Output the [x, y] coordinate of the center of the cell containing the given text.  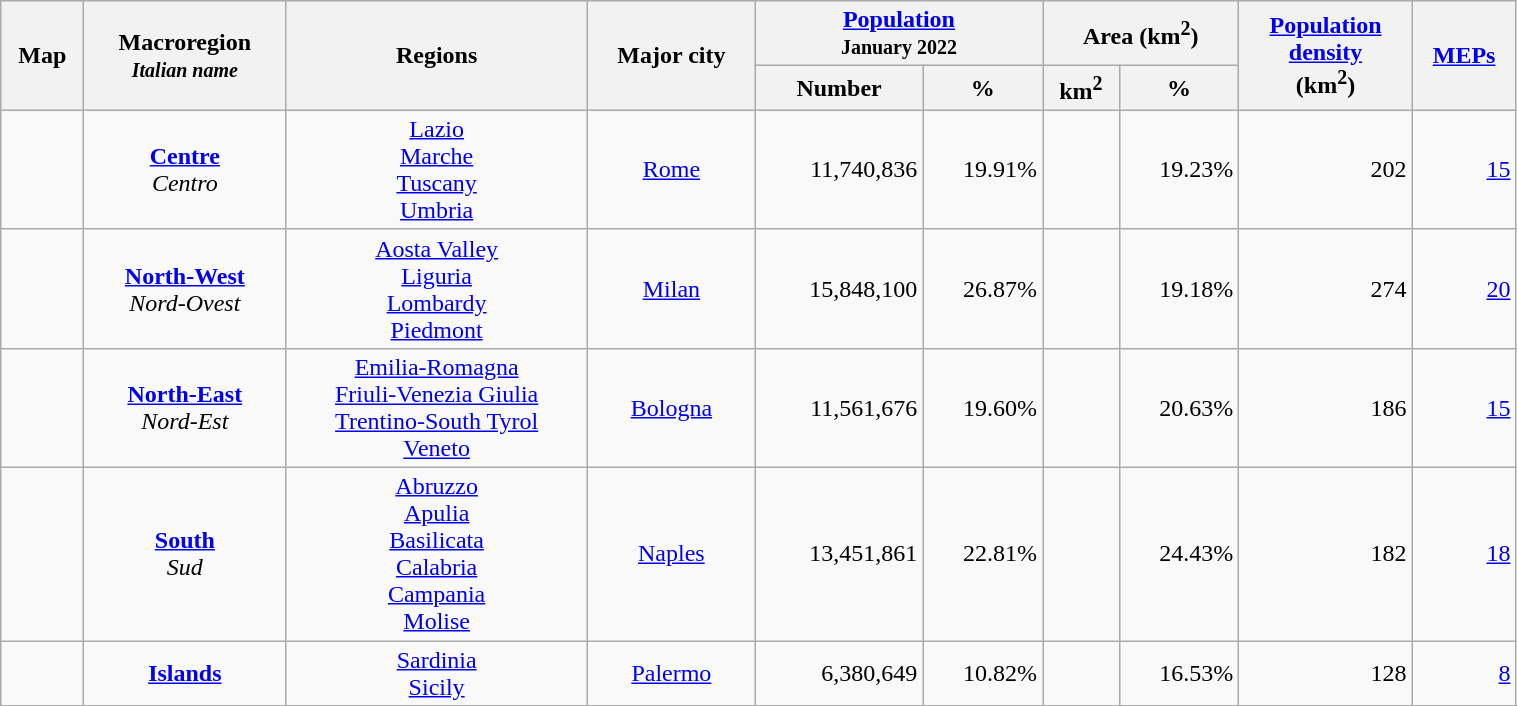
Bologna [671, 408]
MEPs [1464, 56]
Emilia-RomagnaFriuli-Venezia GiuliaTrentino-South TyrolVeneto [437, 408]
8 [1464, 674]
16.53% [1179, 674]
North-WestNord-Ovest [185, 288]
186 [1326, 408]
202 [1326, 170]
Number [839, 88]
15,848,100 [839, 288]
6,380,649 [839, 674]
11,740,836 [839, 170]
km2 [1082, 88]
274 [1326, 288]
Rome [671, 170]
10.82% [983, 674]
Regions [437, 56]
MacroregionItalian name [185, 56]
LazioMarcheTuscanyUmbria [437, 170]
Map [42, 56]
Milan [671, 288]
24.43% [1179, 554]
Palermo [671, 674]
128 [1326, 674]
11,561,676 [839, 408]
PopulationJanuary 2022 [898, 34]
20.63% [1179, 408]
Major city [671, 56]
13,451,861 [839, 554]
North-EastNord-Est [185, 408]
182 [1326, 554]
18 [1464, 554]
SardiniaSicily [437, 674]
Area (km2) [1141, 34]
19.60% [983, 408]
Aosta ValleyLiguriaLombardyPiedmont [437, 288]
20 [1464, 288]
19.91% [983, 170]
Islands [185, 674]
AbruzzoApuliaBasilicataCalabriaCampaniaMolise [437, 554]
Naples [671, 554]
22.81% [983, 554]
19.18% [1179, 288]
SouthSud [185, 554]
19.23% [1179, 170]
Population density(km2) [1326, 56]
26.87% [983, 288]
CentreCentro [185, 170]
